Identify which cell holds the provided text, then report its [X, Y] central coordinate. 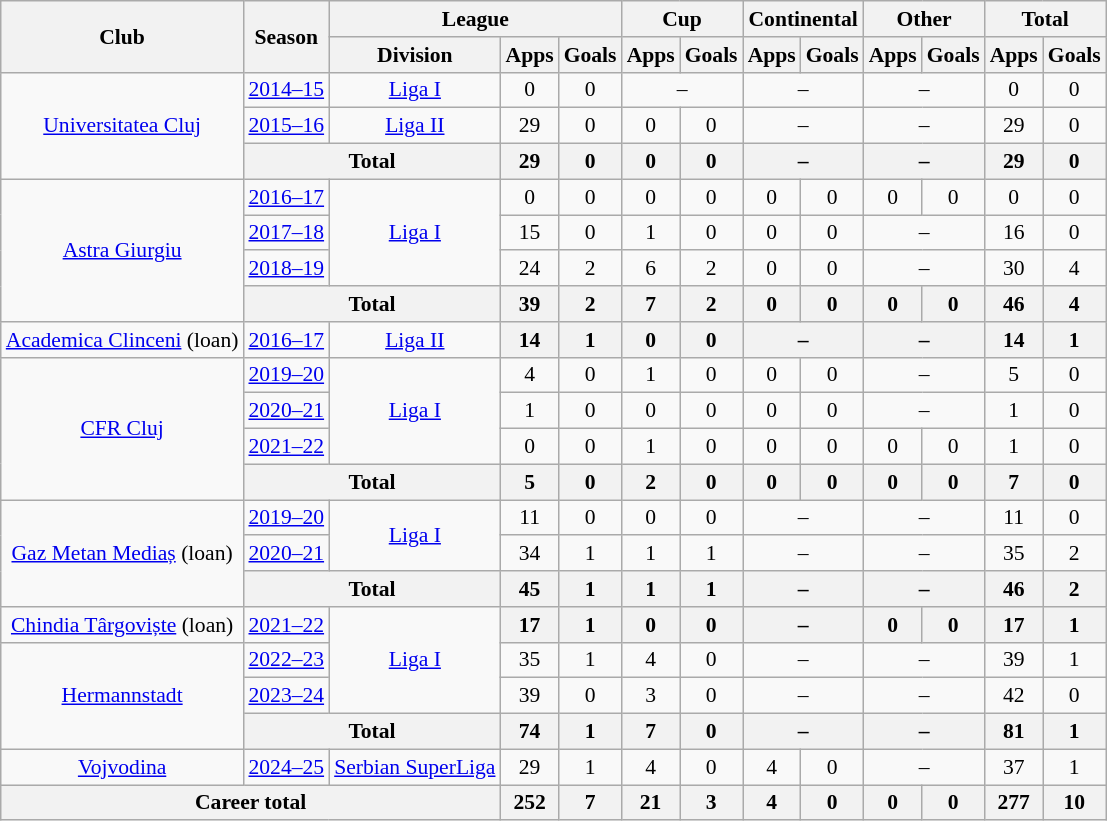
Vojvodina [122, 767]
Chindia Târgoviște (loan) [122, 625]
Serbian SuperLiga [414, 767]
Season [286, 36]
10 [1074, 803]
Academica Clinceni (loan) [122, 340]
Hermannstadt [122, 696]
Gaz Metan Mediaș (loan) [122, 554]
2015–16 [286, 126]
2014–15 [286, 90]
2018–19 [286, 269]
Universitatea Cluj [122, 126]
37 [1014, 767]
Career total [251, 803]
45 [530, 589]
34 [530, 554]
30 [1014, 269]
2024–25 [286, 767]
2023–24 [286, 696]
74 [530, 732]
21 [651, 803]
Astra Giurgiu [122, 250]
277 [1014, 803]
6 [651, 269]
15 [530, 233]
Other [924, 19]
2022–23 [286, 660]
81 [1014, 732]
Division [414, 55]
CFR Cluj [122, 428]
252 [530, 803]
League [475, 19]
Club [122, 36]
42 [1014, 696]
Cup [682, 19]
16 [1014, 233]
24 [530, 269]
Continental [804, 19]
2017–18 [286, 233]
